Locate the cell with the specified text and output its (X, Y) center coordinate. 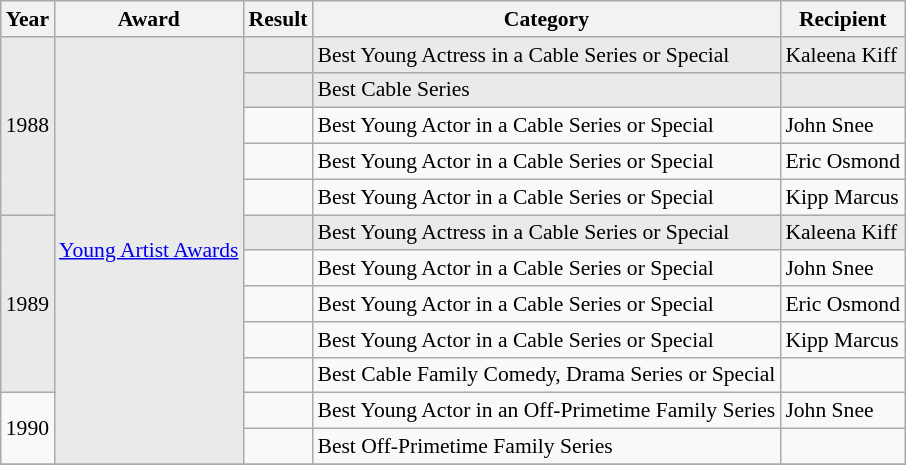
Young Artist Awards (148, 251)
Result (278, 19)
1988 (28, 126)
Best Cable Series (546, 90)
Best Off-Primetime Family Series (546, 447)
Category (546, 19)
Best Cable Family Comedy, Drama Series or Special (546, 375)
Award (148, 19)
Recipient (842, 19)
1989 (28, 304)
Year (28, 19)
1990 (28, 428)
Best Young Actor in an Off-Primetime Family Series (546, 411)
